Detect which cell encompasses the target text, then output its [x, y] center coordinate. 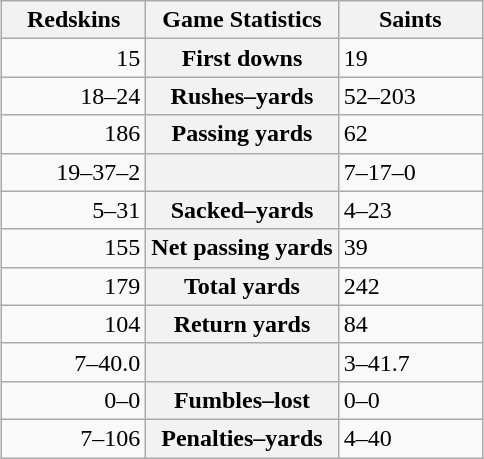
First downs [242, 58]
179 [73, 286]
7–40.0 [73, 362]
19 [410, 58]
3–41.7 [410, 362]
Rushes–yards [242, 96]
84 [410, 324]
18–24 [73, 96]
104 [73, 324]
155 [73, 248]
Game Statistics [242, 20]
Return yards [242, 324]
Redskins [73, 20]
Sacked–yards [242, 210]
242 [410, 286]
15 [73, 58]
Passing yards [242, 134]
39 [410, 248]
19–37–2 [73, 172]
4–23 [410, 210]
4–40 [410, 438]
7–106 [73, 438]
Penalties–yards [242, 438]
5–31 [73, 210]
186 [73, 134]
Saints [410, 20]
7–17–0 [410, 172]
52–203 [410, 96]
Net passing yards [242, 248]
62 [410, 134]
Total yards [242, 286]
Fumbles–lost [242, 400]
